Detect which cell encompasses the target text, then output its (x, y) center coordinate. 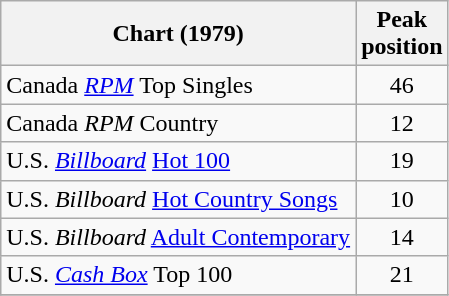
10 (402, 199)
12 (402, 123)
Chart (1979) (178, 34)
14 (402, 237)
U.S. Billboard Adult Contemporary (178, 237)
21 (402, 275)
Canada RPM Country (178, 123)
U.S. Billboard Hot Country Songs (178, 199)
46 (402, 85)
U.S. Billboard Hot 100 (178, 161)
Peakposition (402, 34)
19 (402, 161)
U.S. Cash Box Top 100 (178, 275)
Canada RPM Top Singles (178, 85)
